Output the [X, Y] coordinate of the center of the cell containing the given text.  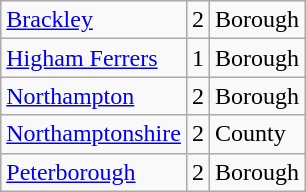
Northampton [94, 96]
Northamptonshire [94, 134]
Higham Ferrers [94, 58]
Brackley [94, 20]
County [258, 134]
1 [198, 58]
Peterborough [94, 172]
